Find where the given text appears and provide that cell's center as (X, Y) coordinate. 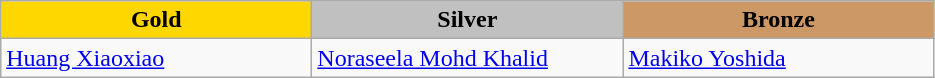
Makiko Yoshida (778, 58)
Huang Xiaoxiao (156, 58)
Bronze (778, 20)
Gold (156, 20)
Silver (468, 20)
Noraseela Mohd Khalid (468, 58)
